Detect which cell encompasses the target text, then output its (x, y) center coordinate. 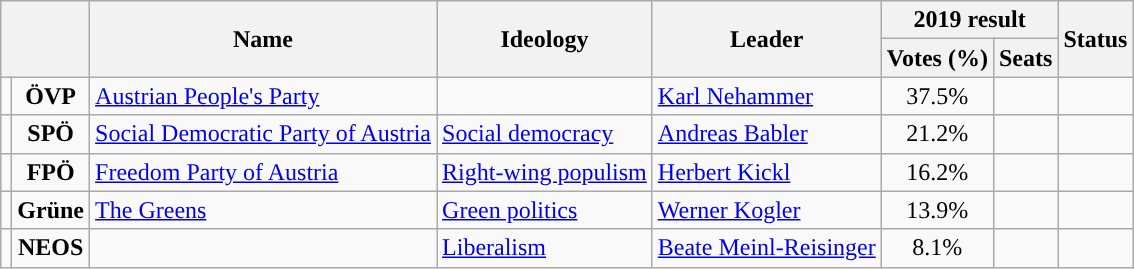
Leader (766, 39)
Andreas Babler (766, 134)
Seats (1025, 58)
The Greens (264, 210)
2019 result (970, 20)
Right-wing populism (545, 172)
Status (1096, 39)
Herbert Kickl (766, 172)
21.2% (937, 134)
16.2% (937, 172)
Karl Nehammer (766, 96)
Name (264, 39)
Freedom Party of Austria (264, 172)
NEOS (51, 248)
FPÖ (51, 172)
Ideology (545, 39)
Social Democratic Party of Austria (264, 134)
Austrian People's Party (264, 96)
8.1% (937, 248)
Social democracy (545, 134)
Werner Kogler (766, 210)
Green politics (545, 210)
37.5% (937, 96)
13.9% (937, 210)
SPÖ (51, 134)
Votes (%) (937, 58)
Beate Meinl-Reisinger (766, 248)
Grüne (51, 210)
ÖVP (51, 96)
Liberalism (545, 248)
